Search for the cell housing the specified text and yield its (x, y) center coordinate. 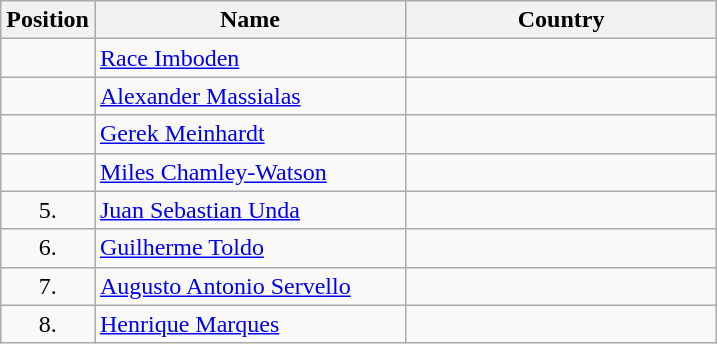
Alexander Massialas (250, 96)
Henrique Marques (250, 324)
5. (48, 210)
Miles Chamley-Watson (250, 172)
6. (48, 248)
Juan Sebastian Unda (250, 210)
Augusto Antonio Servello (250, 286)
Race Imboden (250, 58)
7. (48, 286)
Country (562, 20)
Guilherme Toldo (250, 248)
Name (250, 20)
Position (48, 20)
8. (48, 324)
Gerek Meinhardt (250, 134)
